Determine the [X, Y] coordinate at the center of the cell enclosing the given text.  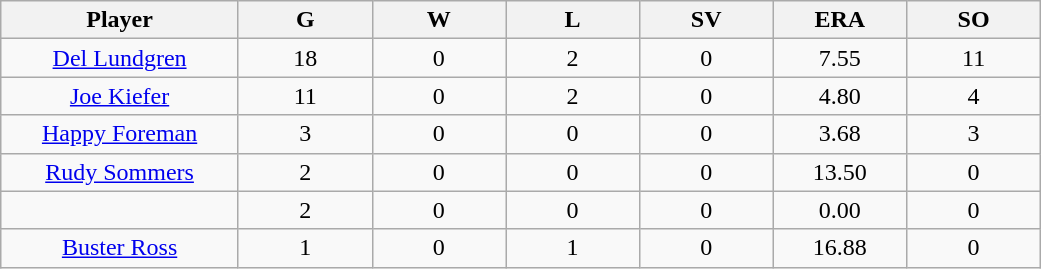
3.68 [840, 134]
Rudy Sommers [120, 172]
16.88 [840, 248]
Buster Ross [120, 248]
W [439, 20]
7.55 [840, 58]
Happy Foreman [120, 134]
SO [974, 20]
ERA [840, 20]
Joe Kiefer [120, 96]
4.80 [840, 96]
L [573, 20]
0.00 [840, 210]
13.50 [840, 172]
4 [974, 96]
18 [305, 58]
SV [706, 20]
G [305, 20]
Del Lundgren [120, 58]
Player [120, 20]
